Pinpoint the cell where the given text exists, returning its [X, Y] midpoint coordinate. 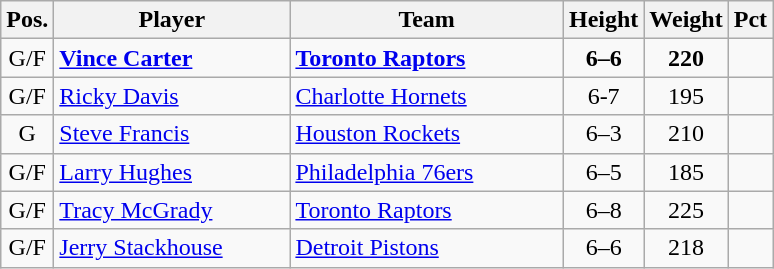
Pct [750, 20]
Houston Rockets [427, 134]
Steve Francis [172, 134]
210 [686, 134]
6–5 [603, 172]
Tracy McGrady [172, 210]
6-7 [603, 96]
Height [603, 20]
Pos. [28, 20]
6–8 [603, 210]
185 [686, 172]
Weight [686, 20]
Larry Hughes [172, 172]
Ricky Davis [172, 96]
Vince Carter [172, 58]
Philadelphia 76ers [427, 172]
Player [172, 20]
Detroit Pistons [427, 248]
6–3 [603, 134]
195 [686, 96]
G [28, 134]
218 [686, 248]
Team [427, 20]
220 [686, 58]
225 [686, 210]
Charlotte Hornets [427, 96]
Jerry Stackhouse [172, 248]
